Scan for the cell matching the given text and deliver its (X, Y) coordinate at center. 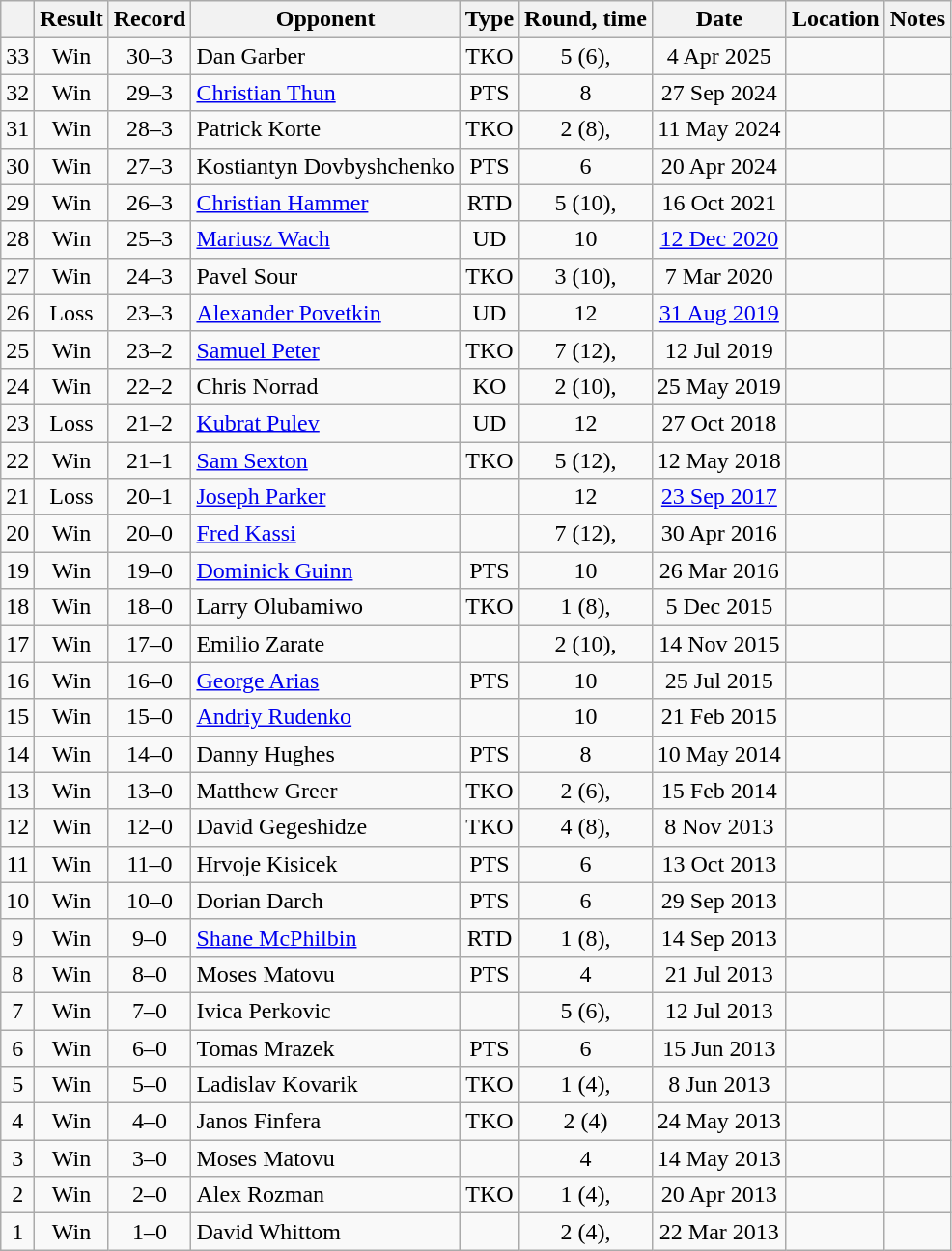
18–0 (150, 607)
1–0 (150, 1232)
19–0 (150, 570)
29–3 (150, 93)
26 Mar 2016 (718, 570)
12 Jul 2019 (718, 349)
1 (17, 1232)
Record (150, 19)
15 Feb 2014 (718, 791)
2 (6), (586, 791)
2–0 (150, 1195)
Christian Hammer (325, 203)
24–3 (150, 276)
14 Sep 2013 (718, 937)
23 Sep 2017 (718, 497)
31 Aug 2019 (718, 313)
David Gegeshidze (325, 827)
8 Jun 2013 (718, 1085)
Date (718, 19)
25 May 2019 (718, 386)
20–0 (150, 534)
25 (17, 349)
George Arias (325, 681)
20–1 (150, 497)
Ladislav Kovarik (325, 1085)
18 (17, 607)
27 Sep 2024 (718, 93)
16 Oct 2021 (718, 203)
Alex Rozman (325, 1195)
Janos Finfera (325, 1122)
22–2 (150, 386)
14 Nov 2015 (718, 644)
David Whittom (325, 1232)
5 (10), (586, 203)
7 (17, 1011)
Kubrat Pulev (325, 423)
Shane McPhilbin (325, 937)
16 (17, 681)
7 Mar 2020 (718, 276)
26 (17, 313)
21 (17, 497)
2 (4), (586, 1232)
Round, time (586, 19)
14 (17, 754)
4 Apr 2025 (718, 56)
5–0 (150, 1085)
20 (17, 534)
Matthew Greer (325, 791)
Tomas Mrazek (325, 1047)
7–0 (150, 1011)
2 (8), (586, 129)
14–0 (150, 754)
16–0 (150, 681)
23–3 (150, 313)
17 (17, 644)
12 Jul 2013 (718, 1011)
Ivica Perkovic (325, 1011)
13 (17, 791)
2 (17, 1195)
22 Mar 2013 (718, 1232)
13–0 (150, 791)
23 (17, 423)
21 Jul 2013 (718, 974)
29 (17, 203)
9 (17, 937)
33 (17, 56)
9–0 (150, 937)
27–3 (150, 166)
19 (17, 570)
Joseph Parker (325, 497)
21–2 (150, 423)
30 (17, 166)
11 (17, 864)
Danny Hughes (325, 754)
Kostiantyn Dovbyshchenko (325, 166)
4–0 (150, 1122)
Alexander Povetkin (325, 313)
25–3 (150, 239)
Location (835, 19)
12–0 (150, 827)
3 (10), (586, 276)
8 Nov 2013 (718, 827)
Opponent (325, 19)
Patrick Korte (325, 129)
32 (17, 93)
Larry Olubamiwo (325, 607)
30–3 (150, 56)
10–0 (150, 901)
21–1 (150, 460)
28 (17, 239)
26–3 (150, 203)
Dan Garber (325, 56)
Dorian Darch (325, 901)
28–3 (150, 129)
5 Dec 2015 (718, 607)
2 (4) (586, 1122)
3–0 (150, 1158)
4 (8), (586, 827)
Fred Kassi (325, 534)
24 May 2013 (718, 1122)
29 Sep 2013 (718, 901)
5 (12), (586, 460)
15–0 (150, 717)
13 Oct 2013 (718, 864)
8–0 (150, 974)
30 Apr 2016 (718, 534)
24 (17, 386)
Mariusz Wach (325, 239)
Type (489, 19)
22 (17, 460)
12 Dec 2020 (718, 239)
12 May 2018 (718, 460)
17–0 (150, 644)
14 May 2013 (718, 1158)
Andriy Rudenko (325, 717)
23–2 (150, 349)
20 Apr 2024 (718, 166)
10 May 2014 (718, 754)
Notes (917, 19)
5 (17, 1085)
Result (71, 19)
11–0 (150, 864)
6–0 (150, 1047)
27 (17, 276)
3 (17, 1158)
11 May 2024 (718, 129)
21 Feb 2015 (718, 717)
Hrvoje Kisicek (325, 864)
Sam Sexton (325, 460)
20 Apr 2013 (718, 1195)
Christian Thun (325, 93)
27 Oct 2018 (718, 423)
31 (17, 129)
KO (489, 386)
Dominick Guinn (325, 570)
Emilio Zarate (325, 644)
Pavel Sour (325, 276)
25 Jul 2015 (718, 681)
Samuel Peter (325, 349)
Chris Norrad (325, 386)
15 (17, 717)
15 Jun 2013 (718, 1047)
